Capture the cell that displays the provided text and extract its [X, Y] central coordinate. 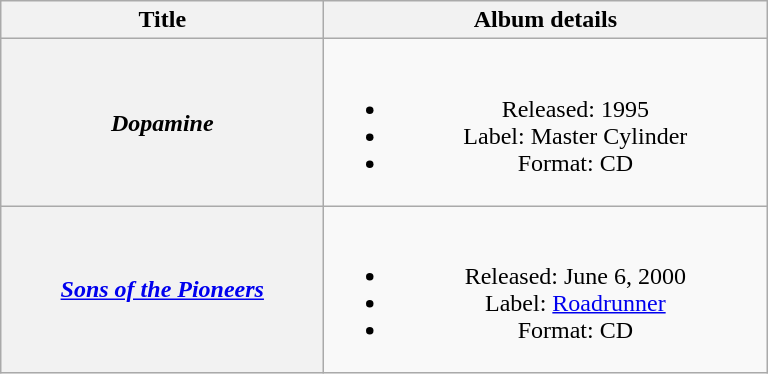
Album details [546, 20]
Title [162, 20]
Sons of the Pioneers [162, 290]
Released: June 6, 2000Label: RoadrunnerFormat: CD [546, 290]
Released: 1995Label: Master CylinderFormat: CD [546, 122]
Dopamine [162, 122]
